Capture the cell that displays the provided text and extract its (x, y) central coordinate. 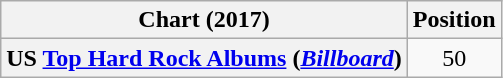
Chart (2017) (204, 20)
Position (454, 20)
US Top Hard Rock Albums (Billboard) (204, 58)
50 (454, 58)
